Output the (x, y) coordinate of the center of the cell containing the given text.  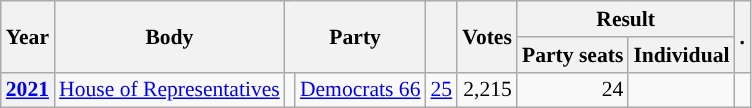
House of Representatives (170, 90)
24 (572, 90)
Individual (681, 55)
Party seats (572, 55)
Votes (487, 36)
Party (356, 36)
2,215 (487, 90)
Result (626, 19)
Body (170, 36)
2021 (28, 90)
Democrats 66 (360, 90)
25 (442, 90)
. (742, 36)
Year (28, 36)
